Capture the cell that displays the provided text and extract its (x, y) central coordinate. 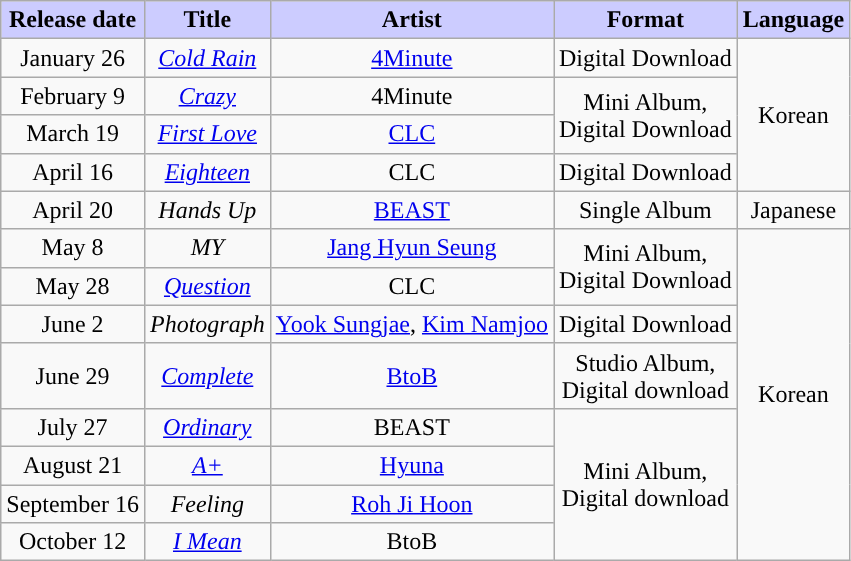
June 29 (73, 376)
July 27 (73, 427)
Hyuna (412, 465)
Yook Sungjae, Kim Namjoo (412, 324)
August 21 (73, 465)
Complete (207, 376)
Language (793, 20)
Single Album (646, 210)
April 20 (73, 210)
Crazy (207, 96)
Hands Up (207, 210)
Cold Rain (207, 58)
Japanese (793, 210)
Title (207, 20)
Roh Ji Hoon (412, 503)
March 19 (73, 134)
MY (207, 248)
Mini Album,Digital download (646, 484)
Release date (73, 20)
I Mean (207, 542)
Feeling (207, 503)
Ordinary (207, 427)
First Love (207, 134)
Photograph (207, 324)
June 2 (73, 324)
Format (646, 20)
Question (207, 286)
Eighteen (207, 172)
Jang Hyun Seung (412, 248)
May 28 (73, 286)
January 26 (73, 58)
September 16 (73, 503)
Artist (412, 20)
Studio Album,Digital download (646, 376)
A+ (207, 465)
October 12 (73, 542)
April 16 (73, 172)
May 8 (73, 248)
February 9 (73, 96)
